Capture the cell that displays the provided text and extract its [X, Y] central coordinate. 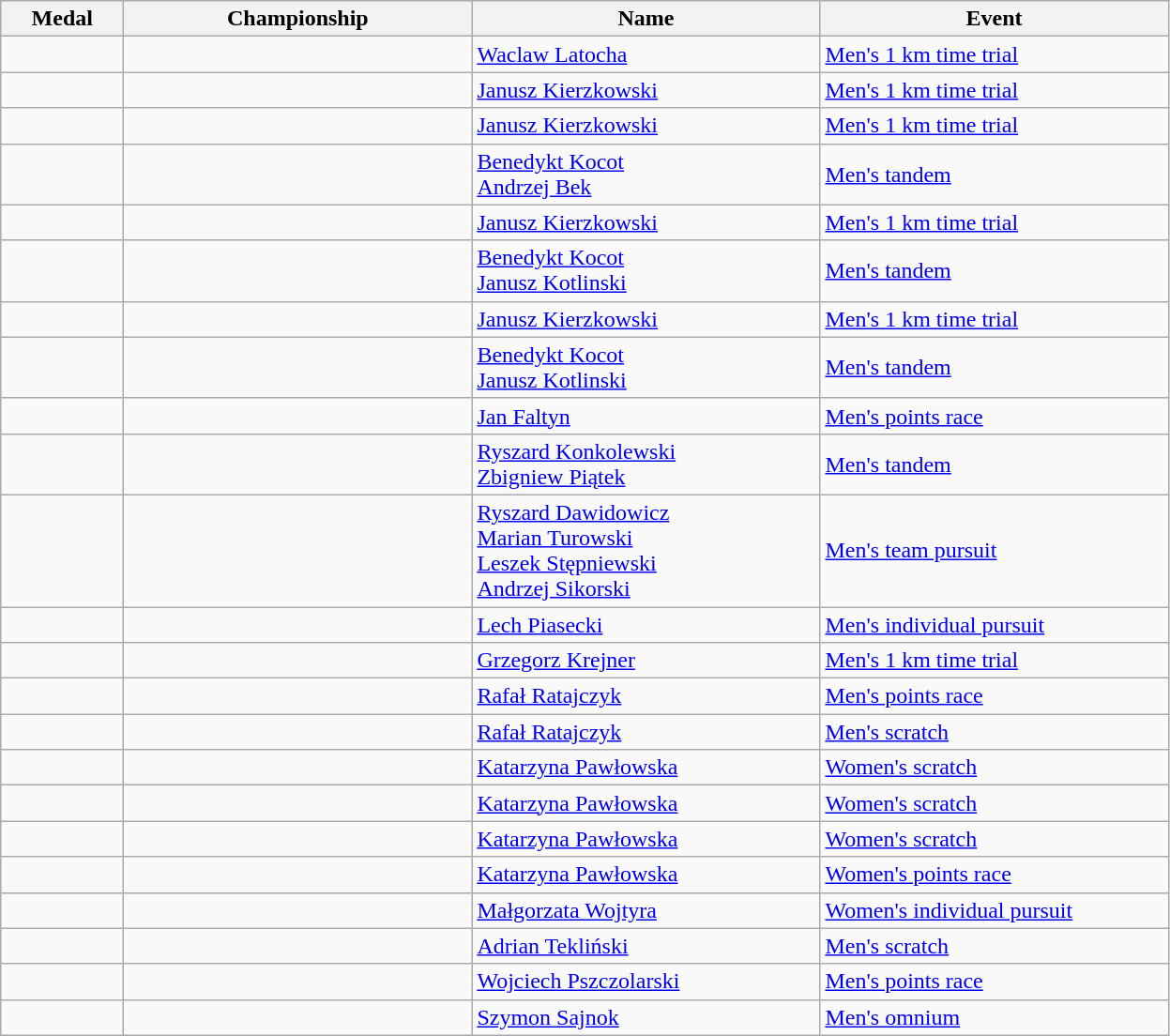
Benedykt KocotAndrzej Bek [646, 175]
Wojciech Pszczolarski [646, 982]
Men's individual pursuit [995, 624]
Event [995, 19]
Medal [62, 19]
Women's points race [995, 875]
Championship [298, 19]
Men's omnium [995, 1017]
Men's team pursuit [995, 550]
Lech Piasecki [646, 624]
Name [646, 19]
Waclaw Latocha [646, 54]
Ryszard DawidowiczMarian TurowskiLeszek StępniewskiAndrzej Sikorski [646, 550]
Małgorzata Wojtyra [646, 910]
Adrian Tekliński [646, 946]
Szymon Sajnok [646, 1017]
Women's individual pursuit [995, 910]
Jan Faltyn [646, 416]
Ryszard KonkolewskiZbigniew Piątek [646, 464]
Grzegorz Krejner [646, 661]
